Locate the cell with the specified text and output its (x, y) center coordinate. 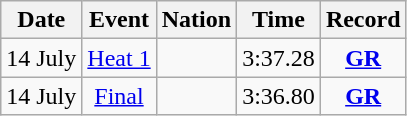
Record (363, 20)
3:36.80 (279, 96)
Date (42, 20)
Time (279, 20)
Event (119, 20)
Heat 1 (119, 58)
3:37.28 (279, 58)
Final (119, 96)
Nation (196, 20)
